Output the (X, Y) coordinate of the center of the cell containing the given text.  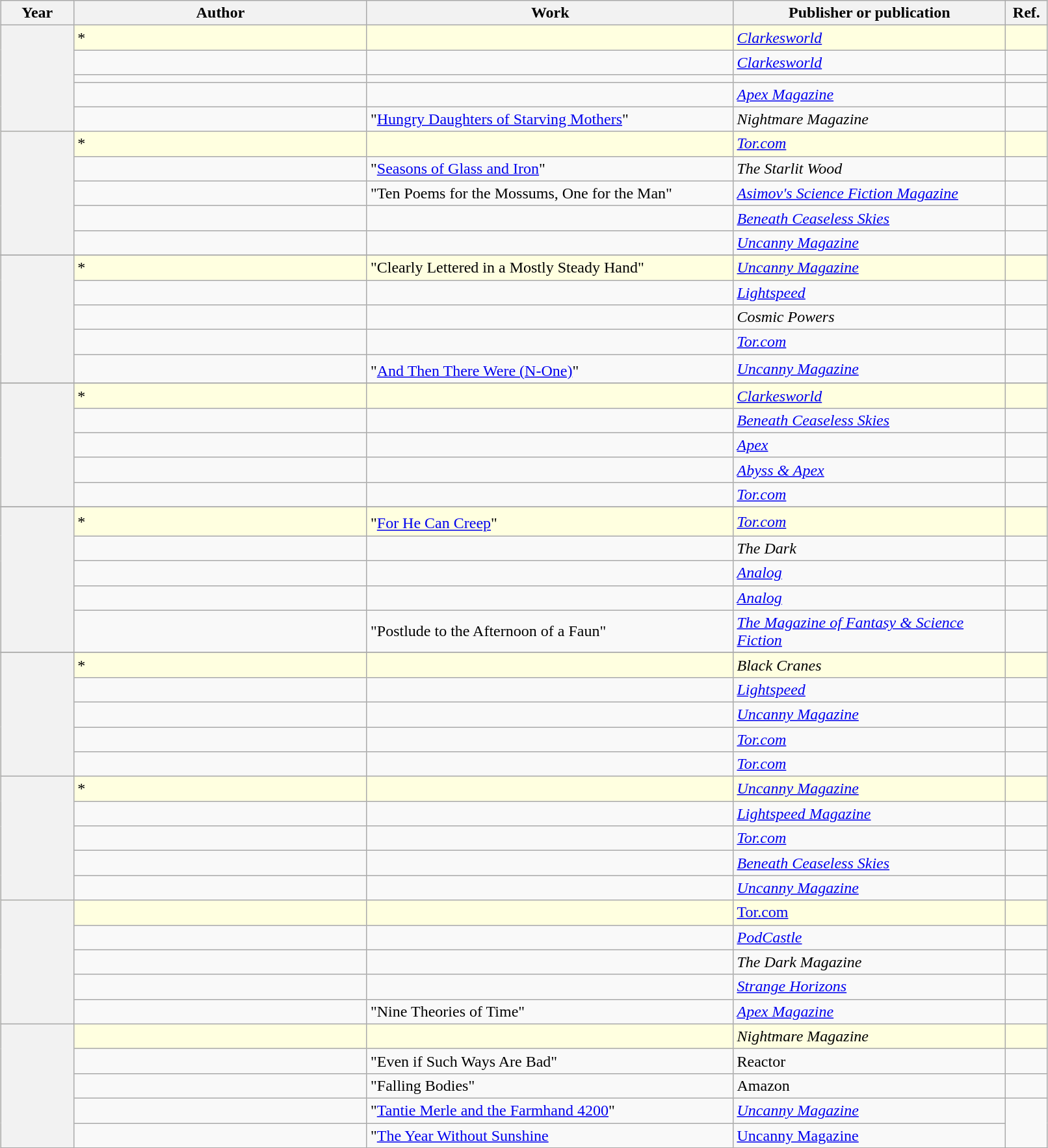
"Hungry Daughters of Starving Mothers" (550, 119)
Black Cranes (870, 665)
Abyss & Apex (870, 470)
The Dark (870, 548)
"Tantie Merle and the Farmhand 4200" (550, 1110)
Year (38, 13)
Work (550, 13)
Strange Horizons (870, 987)
The Magazine of Fantasy & Science Fiction (870, 631)
"And Then There Were (N-One)" (550, 369)
"The Year Without Sunshine (550, 1136)
Author (221, 13)
Ref. (1027, 13)
Reactor (870, 1061)
"Seasons of Glass and Iron" (550, 168)
Publisher or publication (870, 13)
"Clearly Lettered in a Mostly Steady Hand" (550, 267)
Apex (870, 445)
"Ten Poems for the Mossums, One for the Man" (550, 193)
Asimov's Science Fiction Magazine (870, 193)
Cosmic Powers (870, 317)
PodCastle (870, 937)
The Starlit Wood (870, 168)
"Falling Bodies" (550, 1086)
"Nine Theories of Time" (550, 1011)
"For He Can Creep" (550, 522)
Lightspeed Magazine (870, 814)
Amazon (870, 1086)
The Dark Magazine (870, 962)
"Postlude to the Afternoon of a Faun" (550, 631)
"Even if Such Ways Are Bad" (550, 1061)
